Detect which cell encompasses the target text, then output its (x, y) center coordinate. 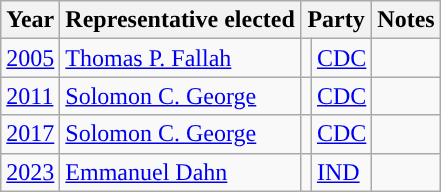
Party (336, 20)
Year (30, 20)
Emmanuel Dahn (180, 172)
2023 (30, 172)
Notes (406, 20)
2005 (30, 58)
IND (341, 172)
Representative elected (180, 20)
2017 (30, 134)
2011 (30, 96)
Thomas P. Fallah (180, 58)
